Identify which cell holds the provided text, then report its (x, y) central coordinate. 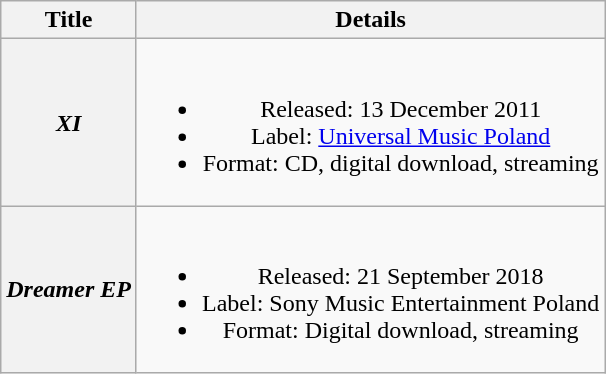
Dreamer EP (69, 290)
Details (370, 20)
XI (69, 122)
Released: 13 December 2011Label: Universal Music PolandFormat: CD, digital download, streaming (370, 122)
Released: 21 September 2018Label: Sony Music Entertainment PolandFormat: Digital download, streaming (370, 290)
Title (69, 20)
